Search for the cell housing the specified text and yield its (x, y) center coordinate. 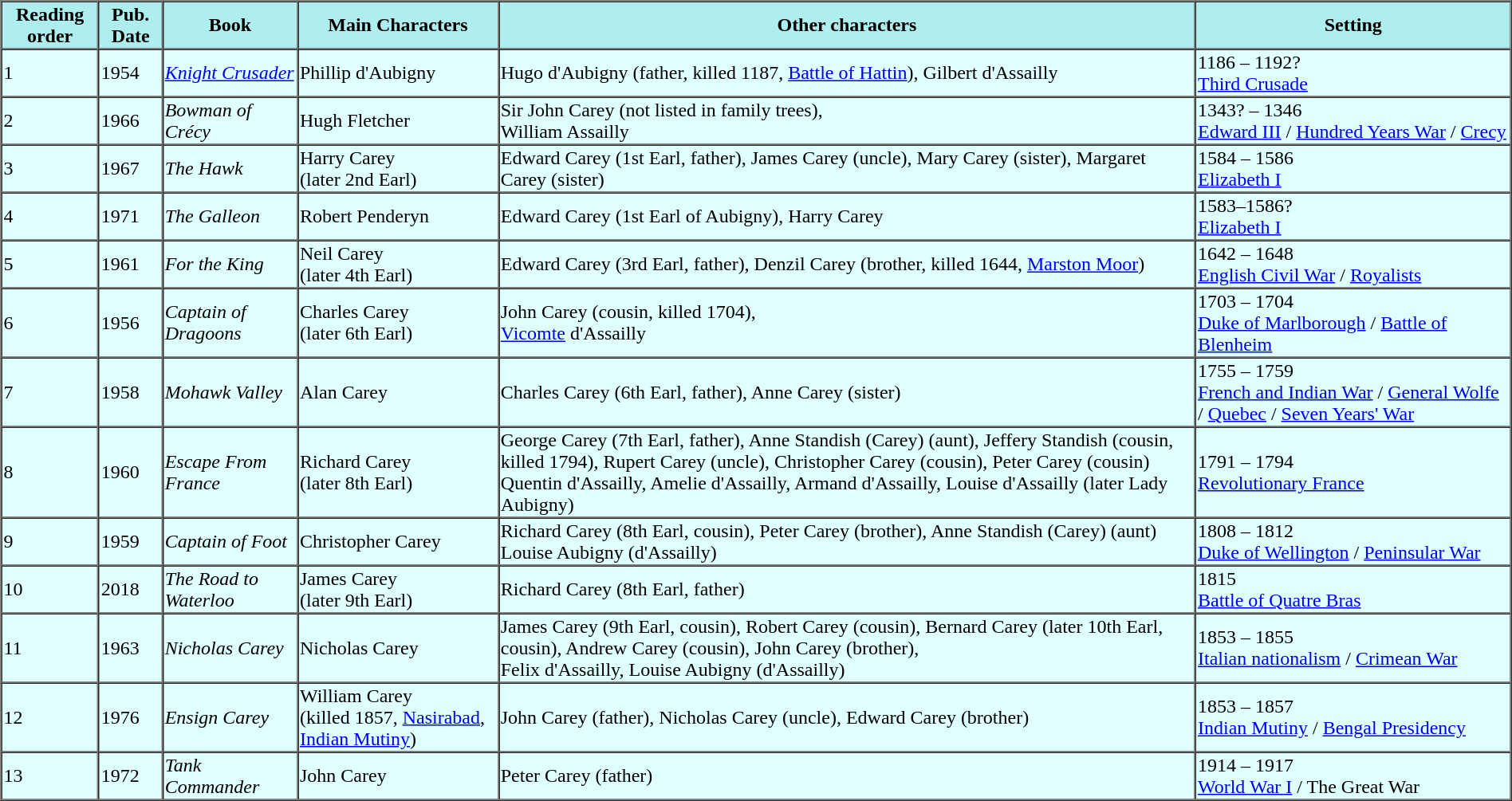
1343? – 1346Edward III / Hundred Years War / Crecy (1353, 121)
8 (50, 473)
1583–1586?Elizabeth I (1353, 217)
Other characters (847, 26)
1853 – 1855Italian nationalism / Crimean War (1353, 649)
1963 (131, 649)
For the King (230, 265)
Harry Carey (later 2nd Earl) (398, 169)
Main Characters (398, 26)
John Carey (398, 776)
1976 (131, 717)
Charles Carey (later 6th Earl) (398, 324)
1853 – 1857Indian Mutiny / Bengal Presidency (1353, 717)
1 (50, 73)
Alan Carey (398, 392)
6 (50, 324)
John Carey (father), Nicholas Carey (uncle), Edward Carey (brother) (847, 717)
Mohawk Valley (230, 392)
Book (230, 26)
11 (50, 649)
1791 – 1794Revolutionary France (1353, 473)
Richard Carey (later 8th Earl) (398, 473)
Tank Commander (230, 776)
1914 – 1917World War I / The Great War (1353, 776)
Neil Carey (later 4th Earl) (398, 265)
Richard Carey (8th Earl, cousin), Peter Carey (brother), Anne Standish (Carey) (aunt)Louise Aubigny (d'Assailly) (847, 542)
Phillip d'Aubigny (398, 73)
Edward Carey (1st Earl, father), James Carey (uncle), Mary Carey (sister), Margaret Carey (sister) (847, 169)
Knight Crusader (230, 73)
1755 – 1759French and Indian War / General Wolfe / Quebec / Seven Years' War (1353, 392)
1954 (131, 73)
Richard Carey (8th Earl, father) (847, 590)
1186 – 1192?Third Crusade (1353, 73)
Christopher Carey (398, 542)
Charles Carey (6th Earl, father), Anne Carey (sister) (847, 392)
1971 (131, 217)
1642 – 1648English Civil War / Royalists (1353, 265)
Edward Carey (3rd Earl, father), Denzil Carey (brother, killed 1644, Marston Moor) (847, 265)
1956 (131, 324)
John Carey (cousin, killed 1704),Vicomte d'Assailly (847, 324)
Peter Carey (father) (847, 776)
1959 (131, 542)
1808 – 1812Duke of Wellington / Peninsular War (1353, 542)
1815Battle of Quatre Bras (1353, 590)
1958 (131, 392)
3 (50, 169)
William Carey(killed 1857, Nasirabad, Indian Mutiny) (398, 717)
1584 – 1586Elizabeth I (1353, 169)
9 (50, 542)
1966 (131, 121)
1972 (131, 776)
Captain of Dragoons (230, 324)
Setting (1353, 26)
1960 (131, 473)
Captain of Foot (230, 542)
4 (50, 217)
Pub. Date (131, 26)
Reading order (50, 26)
2 (50, 121)
1703 – 1704Duke of Marlborough / Battle of Blenheim (1353, 324)
1961 (131, 265)
Hugh Fletcher (398, 121)
7 (50, 392)
13 (50, 776)
Sir John Carey (not listed in family trees),William Assailly (847, 121)
The Road to Waterloo (230, 590)
Robert Penderyn (398, 217)
12 (50, 717)
The Galleon (230, 217)
Ensign Carey (230, 717)
10 (50, 590)
2018 (131, 590)
Edward Carey (1st Earl of Aubigny), Harry Carey (847, 217)
James Carey (later 9th Earl) (398, 590)
1967 (131, 169)
The Hawk (230, 169)
5 (50, 265)
Bowman of Crécy (230, 121)
Hugo d'Aubigny (father, killed 1187, Battle of Hattin), Gilbert d'Assailly (847, 73)
Escape From France (230, 473)
